Search for the cell housing the specified text and yield its [X, Y] center coordinate. 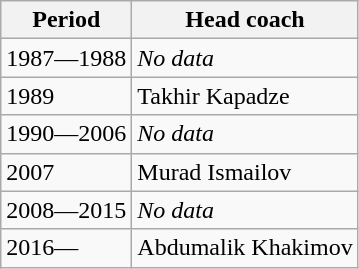
Period [66, 20]
Murad Ismailov [245, 172]
2008—2015 [66, 210]
2007 [66, 172]
1989 [66, 96]
1990—2006 [66, 134]
Takhir Kapadze [245, 96]
2016— [66, 248]
Head coach [245, 20]
1987—1988 [66, 58]
Abdumalik Khakimov [245, 248]
